Identify which cell holds the provided text, then report its [x, y] central coordinate. 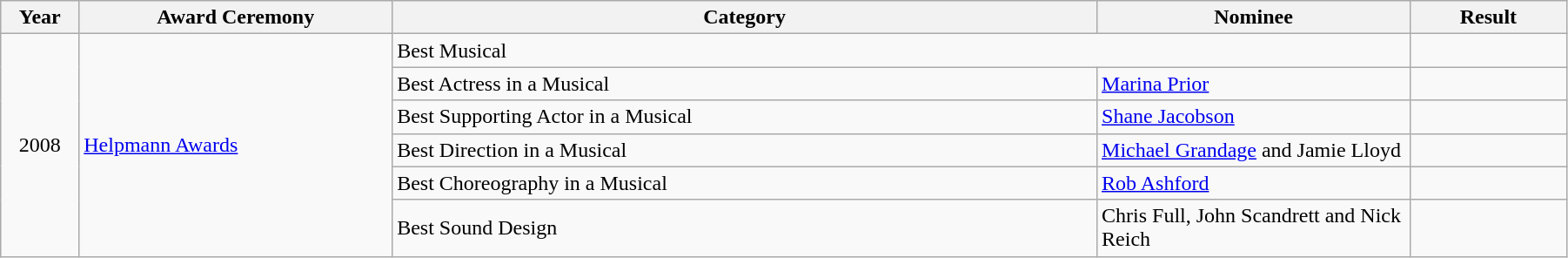
Award Ceremony [236, 17]
Michael Grandage and Jamie Lloyd [1254, 150]
Marina Prior [1254, 84]
Chris Full, John Scandrett and Nick Reich [1254, 228]
Rob Ashford [1254, 183]
Best Supporting Actor in a Musical [745, 117]
Best Sound Design [745, 228]
Best Choreography in a Musical [745, 183]
Nominee [1254, 17]
Year [40, 17]
Category [745, 17]
Helpmann Awards [236, 145]
Shane Jacobson [1254, 117]
Best Actress in a Musical [745, 84]
2008 [40, 145]
Best Direction in a Musical [745, 150]
Result [1488, 17]
Best Musical [901, 51]
